Identify which cell holds the provided text, then report its [X, Y] central coordinate. 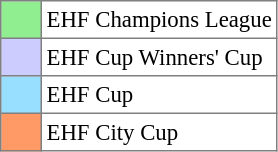
EHF Cup [159, 95]
EHF Champions League [159, 20]
EHF Cup Winners' Cup [159, 57]
EHF City Cup [159, 132]
